Scan for the cell matching the given text and deliver its (X, Y) coordinate at center. 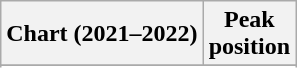
Chart (2021–2022) (102, 34)
Peakposition (249, 34)
